From the cell containing the given text, extract its center point as (x, y) coordinate. 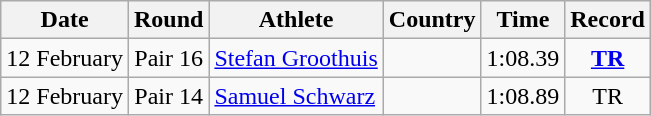
Date (65, 20)
Round (168, 20)
1:08.39 (523, 58)
Time (523, 20)
Record (608, 20)
Stefan Groothuis (296, 58)
Country (432, 20)
Athlete (296, 20)
Pair 16 (168, 58)
Samuel Schwarz (296, 96)
1:08.89 (523, 96)
Pair 14 (168, 96)
